For the text-containing cell, return its midpoint in [x, y] coordinate format. 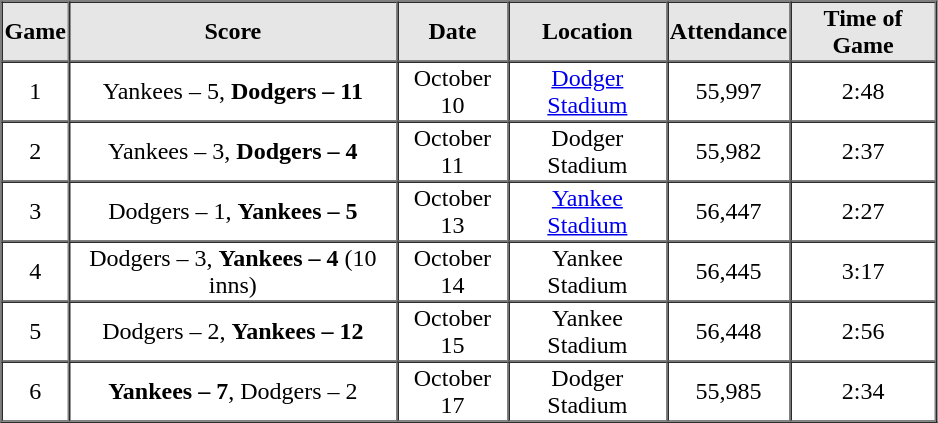
Yankees – 3, Dodgers – 4 [233, 152]
56,447 [728, 212]
October 17 [452, 392]
4 [36, 272]
56,448 [728, 332]
2:34 [863, 392]
October 13 [452, 212]
October 14 [452, 272]
2:27 [863, 212]
3:17 [863, 272]
Location [588, 32]
Score [233, 32]
Dodgers – 1, Yankees – 5 [233, 212]
56,445 [728, 272]
Game [36, 32]
5 [36, 332]
6 [36, 392]
2:48 [863, 92]
Time of Game [863, 32]
Yankees – 5, Dodgers – 11 [233, 92]
55,997 [728, 92]
2:56 [863, 332]
2:37 [863, 152]
October 11 [452, 152]
1 [36, 92]
Yankees – 7, Dodgers – 2 [233, 392]
Date [452, 32]
55,982 [728, 152]
October 10 [452, 92]
3 [36, 212]
October 15 [452, 332]
Attendance [728, 32]
Dodgers – 2, Yankees – 12 [233, 332]
55,985 [728, 392]
2 [36, 152]
Dodgers – 3, Yankees – 4 (10 inns) [233, 272]
